Pinpoint the cell where the given text exists, returning its (x, y) midpoint coordinate. 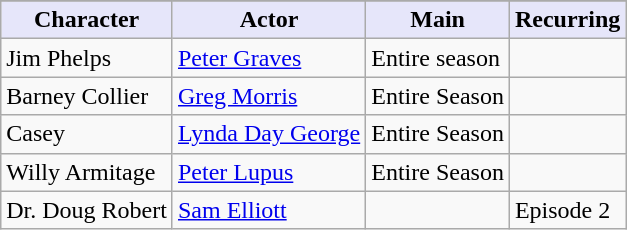
Episode 2 (567, 210)
Barney Collier (87, 96)
Entire season (438, 58)
Dr. Doug Robert (87, 210)
Main (438, 20)
Recurring (567, 20)
Willy Armitage (87, 172)
Casey (87, 134)
Sam Elliott (268, 210)
Character (87, 20)
Lynda Day George (268, 134)
Actor (268, 20)
Peter Graves (268, 58)
Peter Lupus (268, 172)
Greg Morris (268, 96)
Jim Phelps (87, 58)
